Return [x, y] of the center of cell containing provided text 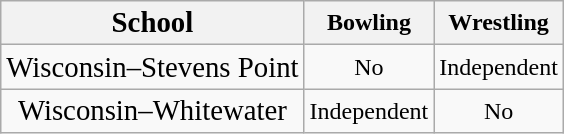
School [152, 23]
Wisconsin–Whitewater [152, 111]
Bowling [369, 23]
Wisconsin–Stevens Point [152, 67]
Wrestling [499, 23]
